Identify which cell holds the provided text, then report its [x, y] central coordinate. 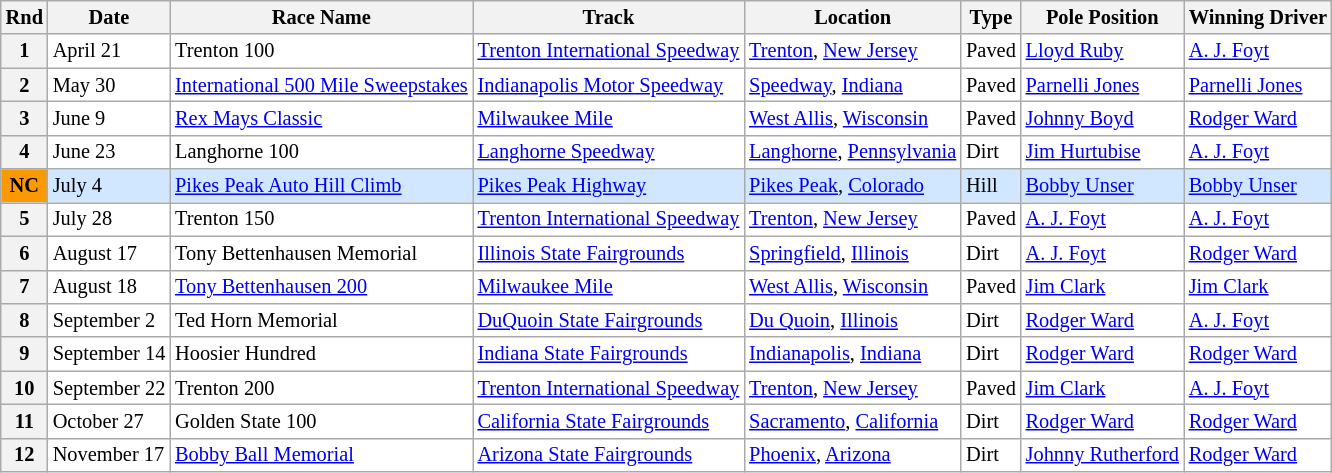
Hoosier Hundred [321, 354]
Illinois State Fairgrounds [609, 253]
Phoenix, Arizona [852, 455]
Indiana State Fairgrounds [609, 354]
Jim Hurtubise [1102, 152]
Tony Bettenhausen Memorial [321, 253]
Hill [991, 186]
7 [24, 287]
Pole Position [1102, 17]
Trenton 200 [321, 388]
Indianapolis Motor Speedway [609, 85]
Rnd [24, 17]
5 [24, 219]
April 21 [109, 51]
August 17 [109, 253]
Du Quoin, Illinois [852, 320]
DuQuoin State Fairgrounds [609, 320]
Arizona State Fairgrounds [609, 455]
Pikes Peak Highway [609, 186]
2 [24, 85]
6 [24, 253]
12 [24, 455]
Date [109, 17]
September 22 [109, 388]
4 [24, 152]
Trenton 100 [321, 51]
International 500 Mile Sweepstakes [321, 85]
October 27 [109, 421]
Langhorne 100 [321, 152]
1 [24, 51]
Winning Driver [1258, 17]
Springfield, Illinois [852, 253]
Tony Bettenhausen 200 [321, 287]
Race Name [321, 17]
Sacramento, California [852, 421]
10 [24, 388]
3 [24, 118]
NC [24, 186]
Lloyd Ruby [1102, 51]
8 [24, 320]
Pikes Peak, Colorado [852, 186]
Johnny Rutherford [1102, 455]
Langhorne, Pennsylvania [852, 152]
9 [24, 354]
Indianapolis, Indiana [852, 354]
May 30 [109, 85]
Track [609, 17]
Johnny Boyd [1102, 118]
Pikes Peak Auto Hill Climb [321, 186]
Location [852, 17]
Type [991, 17]
Ted Horn Memorial [321, 320]
Bobby Ball Memorial [321, 455]
September 14 [109, 354]
July 4 [109, 186]
July 28 [109, 219]
November 17 [109, 455]
California State Fairgrounds [609, 421]
June 9 [109, 118]
11 [24, 421]
June 23 [109, 152]
September 2 [109, 320]
Rex Mays Classic [321, 118]
August 18 [109, 287]
Trenton 150 [321, 219]
Langhorne Speedway [609, 152]
Golden State 100 [321, 421]
Speedway, Indiana [852, 85]
